For the text-containing cell, return its midpoint in [X, Y] coordinate format. 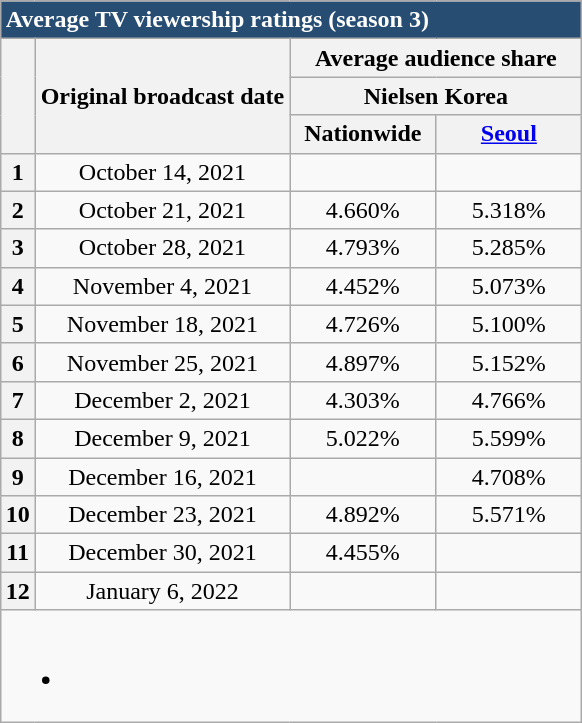
Average TV viewership ratings (season 3) [291, 20]
1 [18, 172]
12 [18, 591]
5.571% [509, 515]
October 14, 2021 [162, 172]
December 30, 2021 [162, 553]
3 [18, 248]
October 21, 2021 [162, 210]
11 [18, 553]
5.100% [509, 324]
Nielsen Korea [436, 96]
4.726% [363, 324]
Average audience share [436, 58]
November 25, 2021 [162, 362]
December 9, 2021 [162, 438]
4.766% [509, 400]
5.318% [509, 210]
4.303% [363, 400]
December 16, 2021 [162, 477]
4.660% [363, 210]
10 [18, 515]
January 6, 2022 [162, 591]
4.793% [363, 248]
4.455% [363, 553]
8 [18, 438]
5.285% [509, 248]
4.892% [363, 515]
November 4, 2021 [162, 286]
5.152% [509, 362]
4.708% [509, 477]
7 [18, 400]
4.897% [363, 362]
October 28, 2021 [162, 248]
5.073% [509, 286]
4 [18, 286]
Seoul [509, 134]
5.599% [509, 438]
5.022% [363, 438]
December 23, 2021 [162, 515]
November 18, 2021 [162, 324]
December 2, 2021 [162, 400]
6 [18, 362]
9 [18, 477]
2 [18, 210]
4.452% [363, 286]
Nationwide [363, 134]
Original broadcast date [162, 96]
5 [18, 324]
